Locate the cell with the specified text and output its [X, Y] center coordinate. 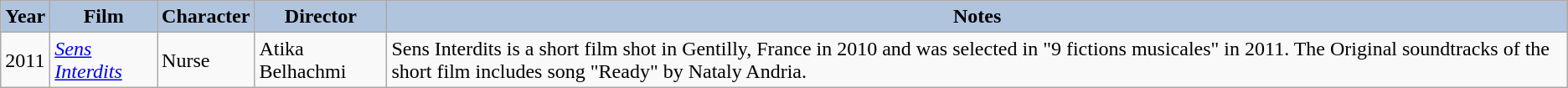
Film [104, 17]
Sens Interdits [104, 60]
Character [206, 17]
Year [25, 17]
Atika Belhachmi [321, 60]
Director [321, 17]
Notes [977, 17]
Nurse [206, 60]
2011 [25, 60]
